Search for the cell housing the specified text and yield its (x, y) center coordinate. 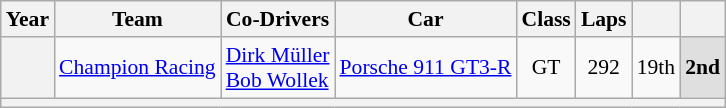
GT (546, 68)
Car (426, 19)
Laps (604, 19)
Porsche 911 GT3-R (426, 68)
Champion Racing (138, 68)
292 (604, 68)
Co-Drivers (278, 19)
Team (138, 19)
Class (546, 19)
19th (656, 68)
Year (28, 19)
2nd (702, 68)
Dirk Müller Bob Wollek (278, 68)
